Scan for the cell matching the given text and deliver its (X, Y) coordinate at center. 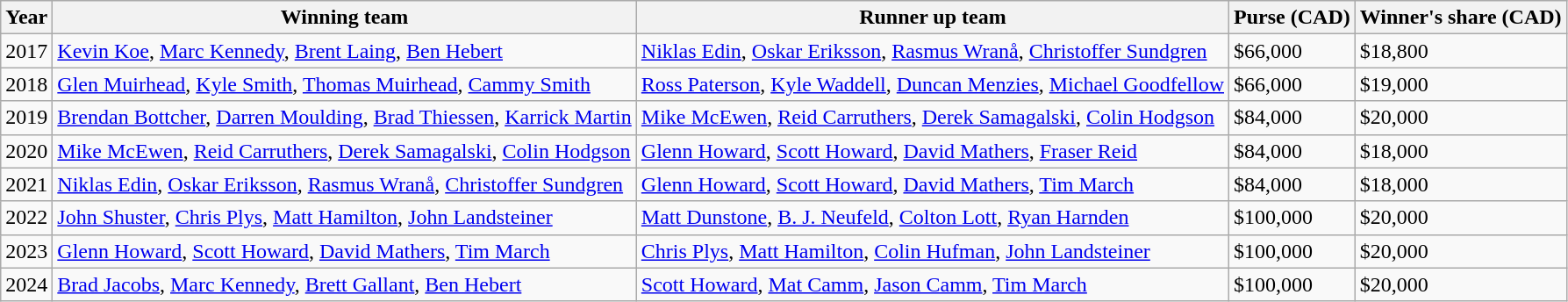
Runner up team (932, 18)
2023 (26, 251)
Winner's share (CAD) (1460, 18)
Glenn Howard, Scott Howard, David Mathers, Fraser Reid (932, 151)
Chris Plys, Matt Hamilton, Colin Hufman, John Landsteiner (932, 251)
2018 (26, 84)
2019 (26, 118)
Matt Dunstone, B. J. Neufeld, Colton Lott, Ryan Harnden (932, 218)
2024 (26, 284)
Brad Jacobs, Marc Kennedy, Brett Gallant, Ben Hebert (344, 284)
Kevin Koe, Marc Kennedy, Brent Laing, Ben Hebert (344, 51)
2017 (26, 51)
Ross Paterson, Kyle Waddell, Duncan Menzies, Michael Goodfellow (932, 84)
Glen Muirhead, Kyle Smith, Thomas Muirhead, Cammy Smith (344, 84)
Brendan Bottcher, Darren Moulding, Brad Thiessen, Karrick Martin (344, 118)
Winning team (344, 18)
$19,000 (1460, 84)
John Shuster, Chris Plys, Matt Hamilton, John Landsteiner (344, 218)
2022 (26, 218)
Year (26, 18)
Purse (CAD) (1292, 18)
2021 (26, 184)
2020 (26, 151)
Scott Howard, Mat Camm, Jason Camm, Tim March (932, 284)
$18,800 (1460, 51)
